Identify which cell holds the provided text, then report its [x, y] central coordinate. 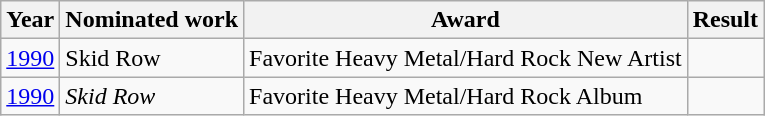
Nominated work [152, 20]
Result [725, 20]
Year [30, 20]
Favorite Heavy Metal/Hard Rock New Artist [466, 58]
Award [466, 20]
Favorite Heavy Metal/Hard Rock Album [466, 96]
